Detect which cell encompasses the target text, then output its (x, y) center coordinate. 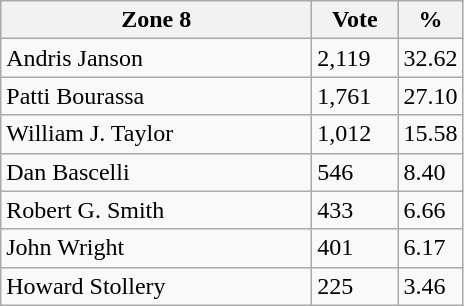
3.46 (430, 286)
1,012 (355, 134)
Andris Janson (156, 58)
% (430, 20)
Robert G. Smith (156, 210)
27.10 (430, 96)
Howard Stollery (156, 286)
2,119 (355, 58)
William J. Taylor (156, 134)
401 (355, 248)
Vote (355, 20)
8.40 (430, 172)
Patti Bourassa (156, 96)
546 (355, 172)
225 (355, 286)
Dan Bascelli (156, 172)
Zone 8 (156, 20)
6.66 (430, 210)
15.58 (430, 134)
6.17 (430, 248)
433 (355, 210)
John Wright (156, 248)
1,761 (355, 96)
32.62 (430, 58)
